Extract the (x, y) coordinate from the center of the cell holding the provided text.  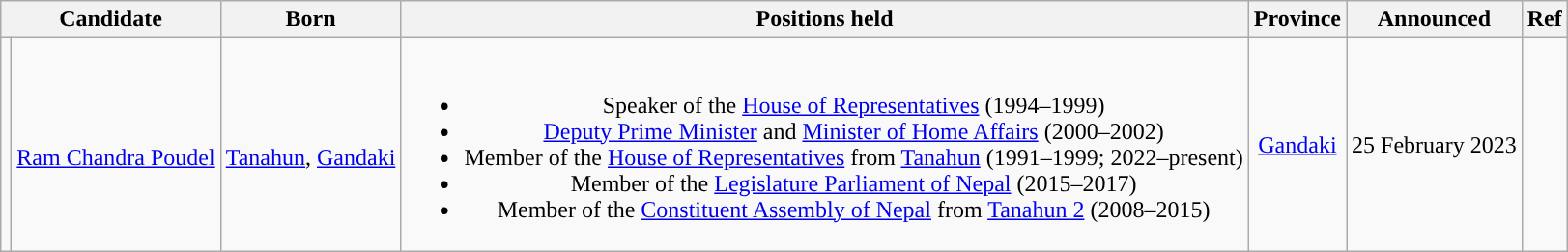
Announced (1435, 19)
Born (311, 19)
25 February 2023 (1435, 145)
Positions held (825, 19)
Gandaki (1297, 145)
Tanahun, Gandaki (311, 145)
Ram Chandra Poudel (116, 145)
Candidate (110, 19)
Ref (1544, 19)
Province (1297, 19)
